Extract the (X, Y) coordinate from the center of the cell holding the provided text.  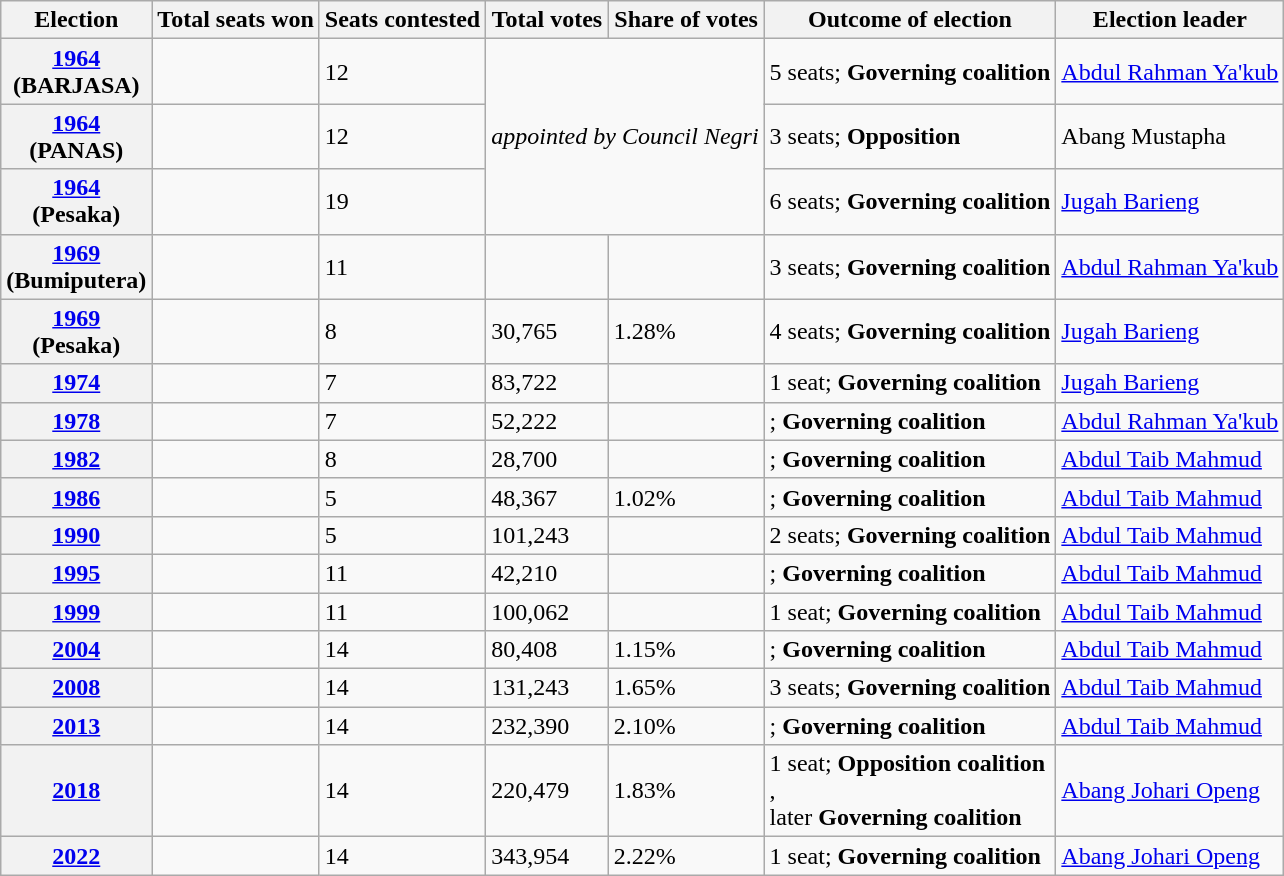
Seats contested (402, 20)
3 seats; Opposition (910, 136)
1990 (76, 535)
1969 (Pesaka) (76, 332)
1969 (Bumiputera) (76, 266)
1.02% (686, 497)
48,367 (547, 497)
1 seat; Opposition coalition , later Governing coalition (910, 791)
2013 (76, 726)
101,243 (547, 535)
1964 (PANAS) (76, 136)
80,408 (547, 650)
Total seats won (236, 20)
1.28% (686, 332)
Total votes (547, 20)
2004 (76, 650)
Outcome of election (910, 20)
2 seats; Governing coalition (910, 535)
1995 (76, 573)
220,479 (547, 791)
2022 (76, 856)
1986 (76, 497)
4 seats; Governing coalition (910, 332)
1964 (Pesaka) (76, 202)
1.83% (686, 791)
52,222 (547, 421)
Election leader (1170, 20)
131,243 (547, 688)
83,722 (547, 383)
1978 (76, 421)
28,700 (547, 459)
343,954 (547, 856)
1.15% (686, 650)
100,062 (547, 611)
1.65% (686, 688)
1999 (76, 611)
1974 (76, 383)
Share of votes (686, 20)
2018 (76, 791)
Election (76, 20)
1964 (BARJASA) (76, 72)
19 (402, 202)
6 seats; Governing coalition (910, 202)
232,390 (547, 726)
2.22% (686, 856)
5 seats; Governing coalition (910, 72)
30,765 (547, 332)
Abang Mustapha (1170, 136)
1982 (76, 459)
42,210 (547, 573)
2008 (76, 688)
appointed by Council Negri (625, 136)
2.10% (686, 726)
